Pinpoint the cell where the given text exists, returning its (X, Y) midpoint coordinate. 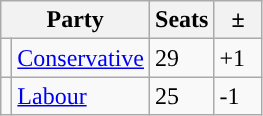
29 (182, 58)
25 (182, 96)
-1 (238, 96)
+1 (238, 58)
Seats (182, 20)
± (238, 20)
Conservative (81, 58)
Party (76, 20)
Labour (81, 96)
